Locate the cell with the specified text and output its [x, y] center coordinate. 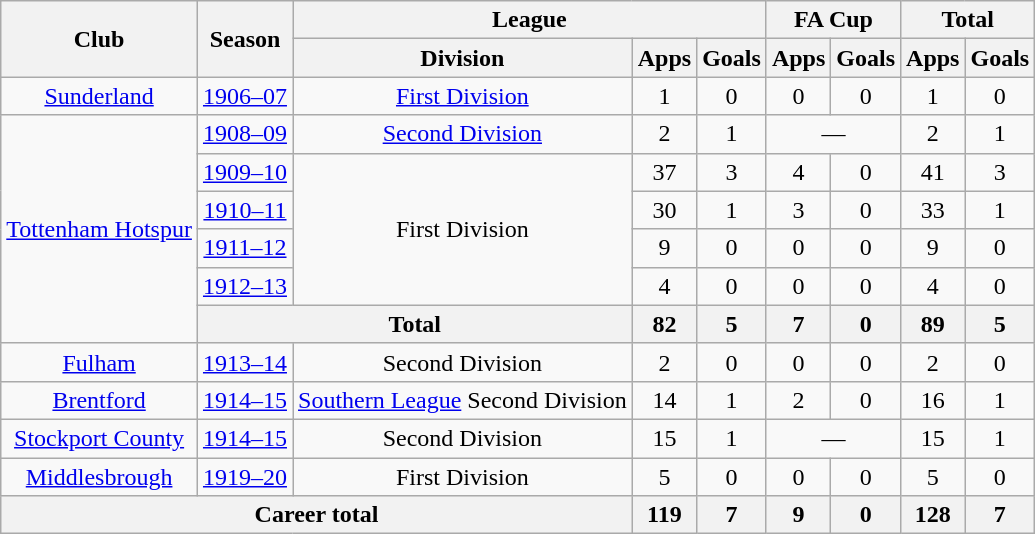
30 [664, 210]
41 [933, 172]
Tottenham Hotspur [100, 229]
14 [664, 400]
Career total [316, 515]
Season [244, 39]
Middlesbrough [100, 477]
33 [933, 210]
Southern League Second Division [462, 400]
128 [933, 515]
1913–14 [244, 362]
1910–11 [244, 210]
League [529, 20]
FA Cup [833, 20]
89 [933, 324]
Sunderland [100, 96]
Stockport County [100, 438]
1912–13 [244, 286]
Fulham [100, 362]
Club [100, 39]
1908–09 [244, 134]
1919–20 [244, 477]
1911–12 [244, 248]
16 [933, 400]
Brentford [100, 400]
82 [664, 324]
Division [462, 58]
1906–07 [244, 96]
119 [664, 515]
37 [664, 172]
1909–10 [244, 172]
